From the cell containing the given text, extract its center point as (X, Y) coordinate. 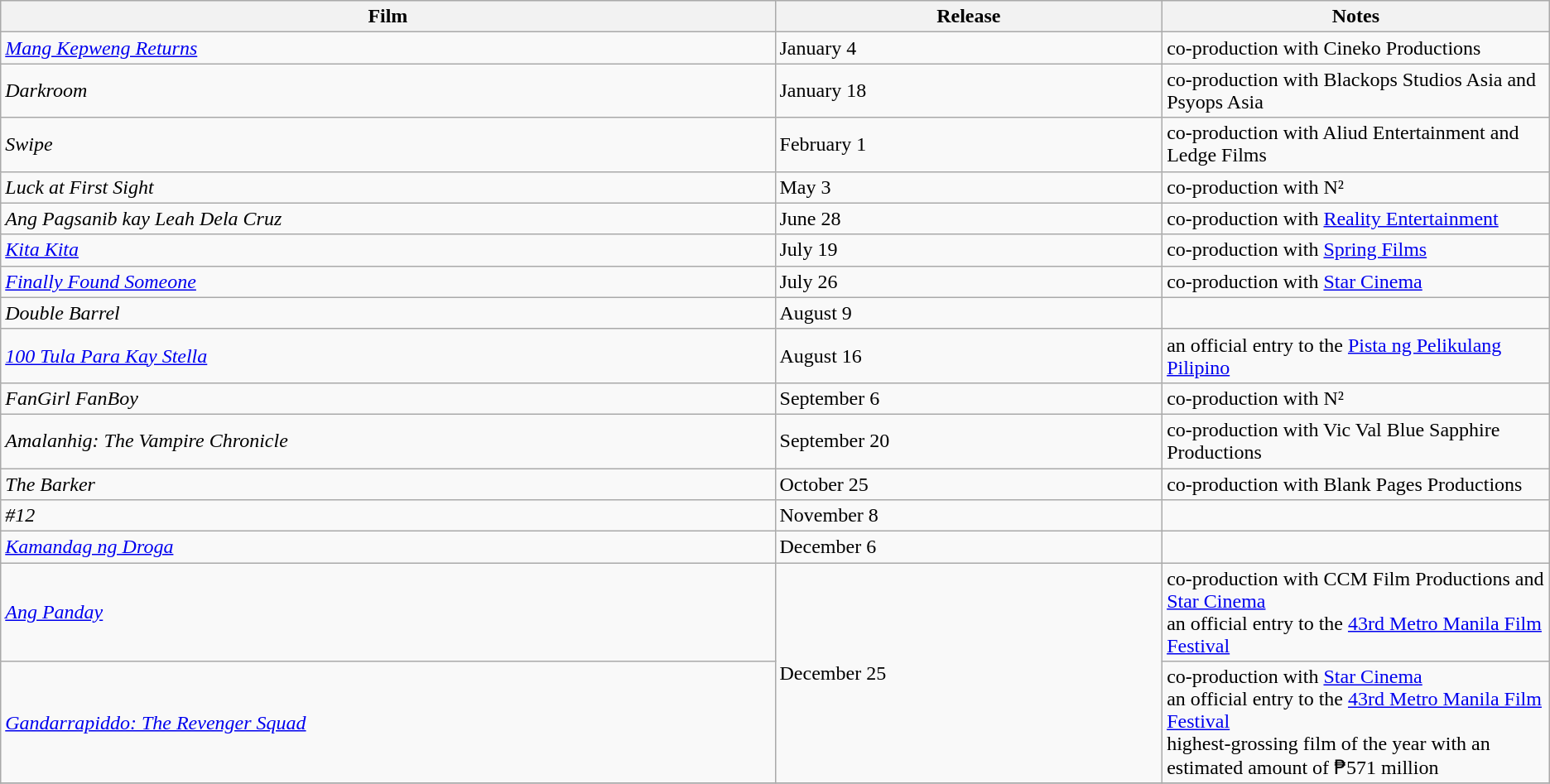
Double Barrel (387, 313)
co-production with CCM Film Productions and Star Cinema an official entry to the 43rd Metro Manila Film Festival (1356, 613)
January 18 (969, 91)
co-production with Spring Films (1356, 250)
Film (387, 17)
January 4 (969, 48)
Release (969, 17)
co-production with Star Cinema (1356, 281)
June 28 (969, 219)
Darkroom (387, 91)
co-production with Reality Entertainment (1356, 219)
co-production with Cineko Productions (1356, 48)
September 6 (969, 398)
an official entry to the Pista ng Pelikulang Pilipino (1356, 356)
August 9 (969, 313)
November 8 (969, 516)
co-production with Blank Pages Productions (1356, 484)
May 3 (969, 187)
December 25 (969, 674)
100 Tula Para Kay Stella (387, 356)
September 20 (969, 440)
Gandarrapiddo: The Revenger Squad (387, 723)
#12 (387, 516)
co-production with Aliud Entertainment and Ledge Films (1356, 144)
July 19 (969, 250)
The Barker (387, 484)
Mang Kepweng Returns (387, 48)
February 1 (969, 144)
Ang Pagsanib kay Leah Dela Cruz (387, 219)
FanGirl FanBoy (387, 398)
Kita Kita (387, 250)
co-production with Blackops Studios Asia and Psyops Asia (1356, 91)
Swipe (387, 144)
Notes (1356, 17)
co-production with Vic Val Blue Sapphire Productions (1356, 440)
October 25 (969, 484)
July 26 (969, 281)
August 16 (969, 356)
Finally Found Someone (387, 281)
Ang Panday (387, 613)
Amalanhig: The Vampire Chronicle (387, 440)
Luck at First Sight (387, 187)
December 6 (969, 547)
Kamandag ng Droga (387, 547)
